Search for the cell housing the specified text and yield its (X, Y) center coordinate. 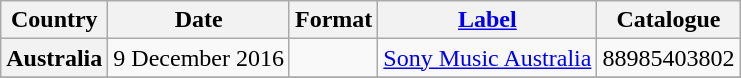
Date (199, 20)
Catalogue (668, 20)
Country (54, 20)
Format (333, 20)
Australia (54, 58)
88985403802 (668, 58)
Label (488, 20)
9 December 2016 (199, 58)
Sony Music Australia (488, 58)
